Find where the given text appears and provide that cell's center as [x, y] coordinate. 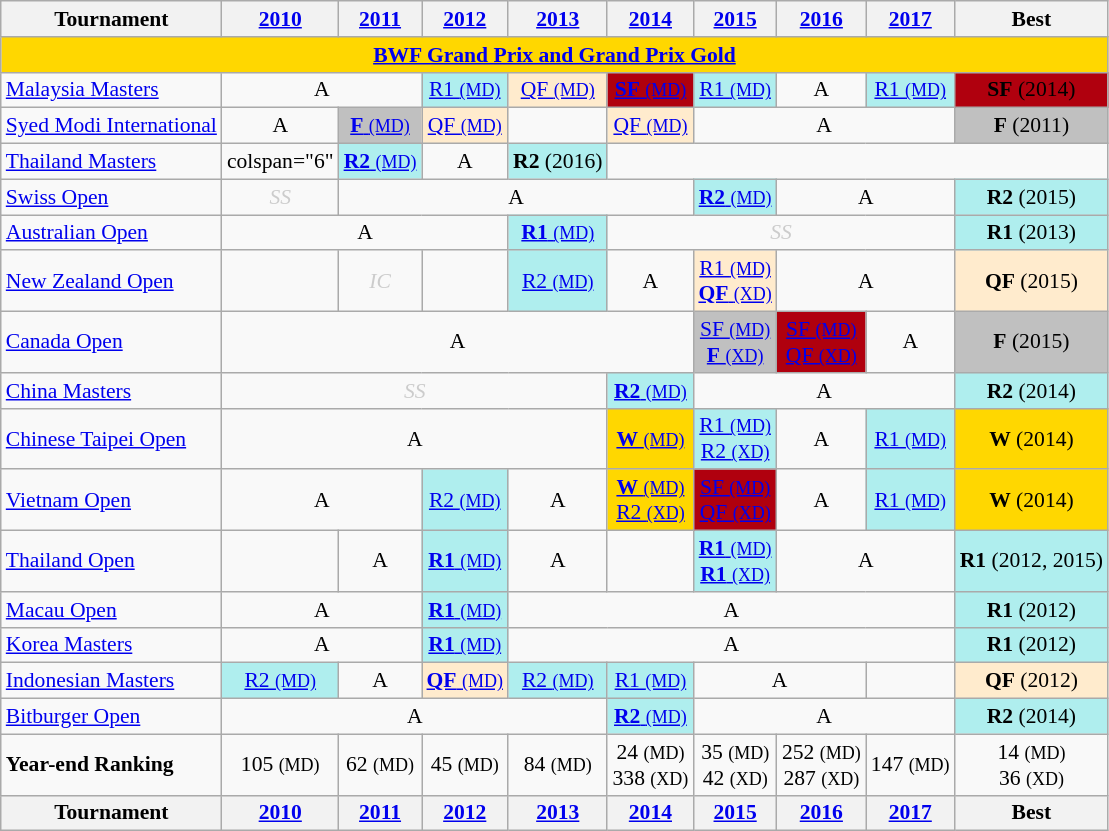
Thailand Masters [112, 162]
Malaysia Masters [112, 90]
Chinese Taipei Open [112, 438]
Syed Modi International [112, 126]
R2 (2016) [558, 162]
QF (2015) [1032, 282]
New Zealand Open [112, 282]
BWF Grand Prix and Grand Prix Gold [554, 55]
SF (MD) [650, 90]
W (MD) [650, 438]
Macau Open [112, 610]
F (2011) [1032, 126]
SF (2014) [1032, 90]
R1 (MD) R2 (XD) [735, 438]
Australian Open [112, 233]
China Masters [112, 391]
R1 (MD) QF (XD) [735, 282]
R2 (2015) [1032, 197]
105 (MD) [280, 764]
SF (MD) F (XD) [735, 342]
62 (MD) [380, 764]
Indonesian Masters [112, 681]
Year-end Ranking [112, 764]
Thailand Open [112, 562]
Bitburger Open [112, 717]
colspan="6" [280, 162]
QF (2012) [1032, 681]
F (MD) [380, 126]
45 (MD) [466, 764]
84 (MD) [558, 764]
IC [380, 282]
W (MD) R2 (XD) [650, 500]
24 (MD) 338 (XD) [650, 764]
147 (MD) [910, 764]
R1 (MD) R1 (XD) [735, 562]
35 (MD) 42 (XD) [735, 764]
F (2015) [1032, 342]
Swiss Open [112, 197]
Vietnam Open [112, 500]
R1 (2013) [1032, 233]
Canada Open [112, 342]
14 (MD) 36 (XD) [1032, 764]
R1 (2012, 2015) [1032, 562]
Korea Masters [112, 645]
252 (MD) 287 (XD) [822, 764]
